Identify which cell holds the provided text, then report its (X, Y) central coordinate. 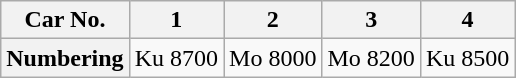
Mo 8000 (273, 58)
2 (273, 20)
4 (467, 20)
Ku 8500 (467, 58)
Numbering (65, 58)
Ku 8700 (176, 58)
Mo 8200 (371, 58)
3 (371, 20)
1 (176, 20)
Car No. (65, 20)
